Pinpoint the cell where the given text exists, returning its (X, Y) midpoint coordinate. 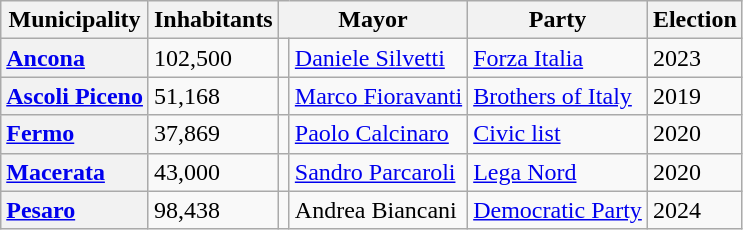
Ancona (75, 58)
98,438 (213, 210)
Ascoli Piceno (75, 96)
Civic list (558, 134)
102,500 (213, 58)
37,869 (213, 134)
Democratic Party (558, 210)
Andrea Biancani (378, 210)
Macerata (75, 172)
Party (558, 20)
Municipality (75, 20)
Sandro Parcaroli (378, 172)
51,168 (213, 96)
Election (694, 20)
43,000 (213, 172)
2023 (694, 58)
Mayor (372, 20)
Brothers of Italy (558, 96)
Paolo Calcinaro (378, 134)
Pesaro (75, 210)
2019 (694, 96)
Inhabitants (213, 20)
Marco Fioravanti (378, 96)
Forza Italia (558, 58)
Fermo (75, 134)
2024 (694, 210)
Lega Nord (558, 172)
Daniele Silvetti (378, 58)
